Detect which cell encompasses the target text, then output its (x, y) center coordinate. 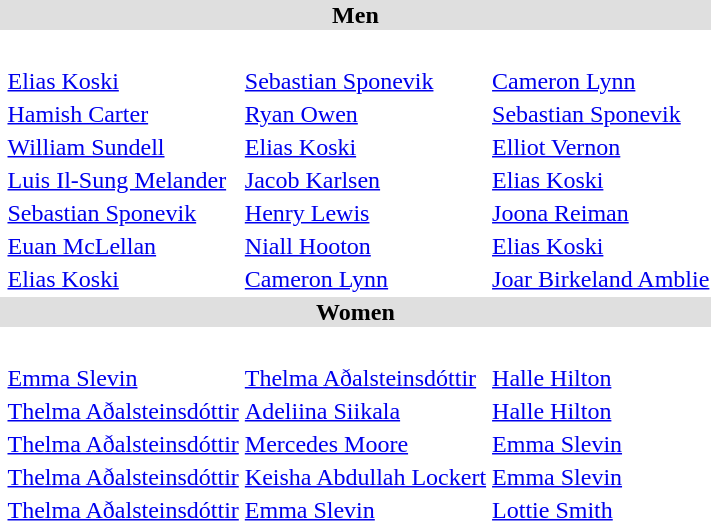
Women (356, 312)
Joona Reiman (601, 213)
Henry Lewis (365, 213)
William Sundell (123, 147)
Keisha Abdullah Lockert (365, 477)
Luis Il-Sung Melander (123, 180)
Euan McLellan (123, 246)
Elliot Vernon (601, 147)
Joar Birkeland Amblie (601, 279)
Men (356, 15)
Ryan Owen (365, 114)
Hamish Carter (123, 114)
Mercedes Moore (365, 444)
Jacob Karlsen (365, 180)
Adeliina Siikala (365, 411)
Niall Hooton (365, 246)
